Scan for the cell matching the given text and deliver its [X, Y] coordinate at center. 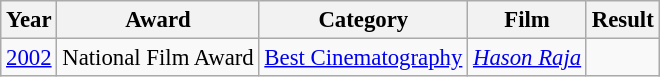
Result [622, 20]
Film [528, 20]
Hason Raja [528, 58]
2002 [29, 58]
Year [29, 20]
National Film Award [158, 58]
Award [158, 20]
Category [364, 20]
Best Cinematography [364, 58]
